Locate the cell with the specified text and output its [X, Y] center coordinate. 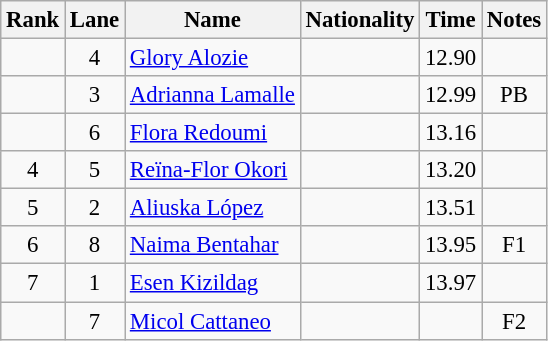
1 [95, 283]
Name [213, 20]
13.95 [451, 245]
Micol Cattaneo [213, 321]
Lane [95, 20]
2 [95, 208]
F2 [514, 321]
Flora Redoumi [213, 133]
13.16 [451, 133]
Notes [514, 20]
Rank [33, 20]
Aliuska López [213, 208]
Adrianna Lamalle [213, 95]
8 [95, 245]
3 [95, 95]
Reïna-Flor Okori [213, 170]
13.20 [451, 170]
Nationality [360, 20]
12.99 [451, 95]
Time [451, 20]
Naima Bentahar [213, 245]
PB [514, 95]
13.97 [451, 283]
Esen Kizildag [213, 283]
12.90 [451, 58]
F1 [514, 245]
Glory Alozie [213, 58]
13.51 [451, 208]
